Provide the (X, Y) coordinate of the cell's center where the given text is located.  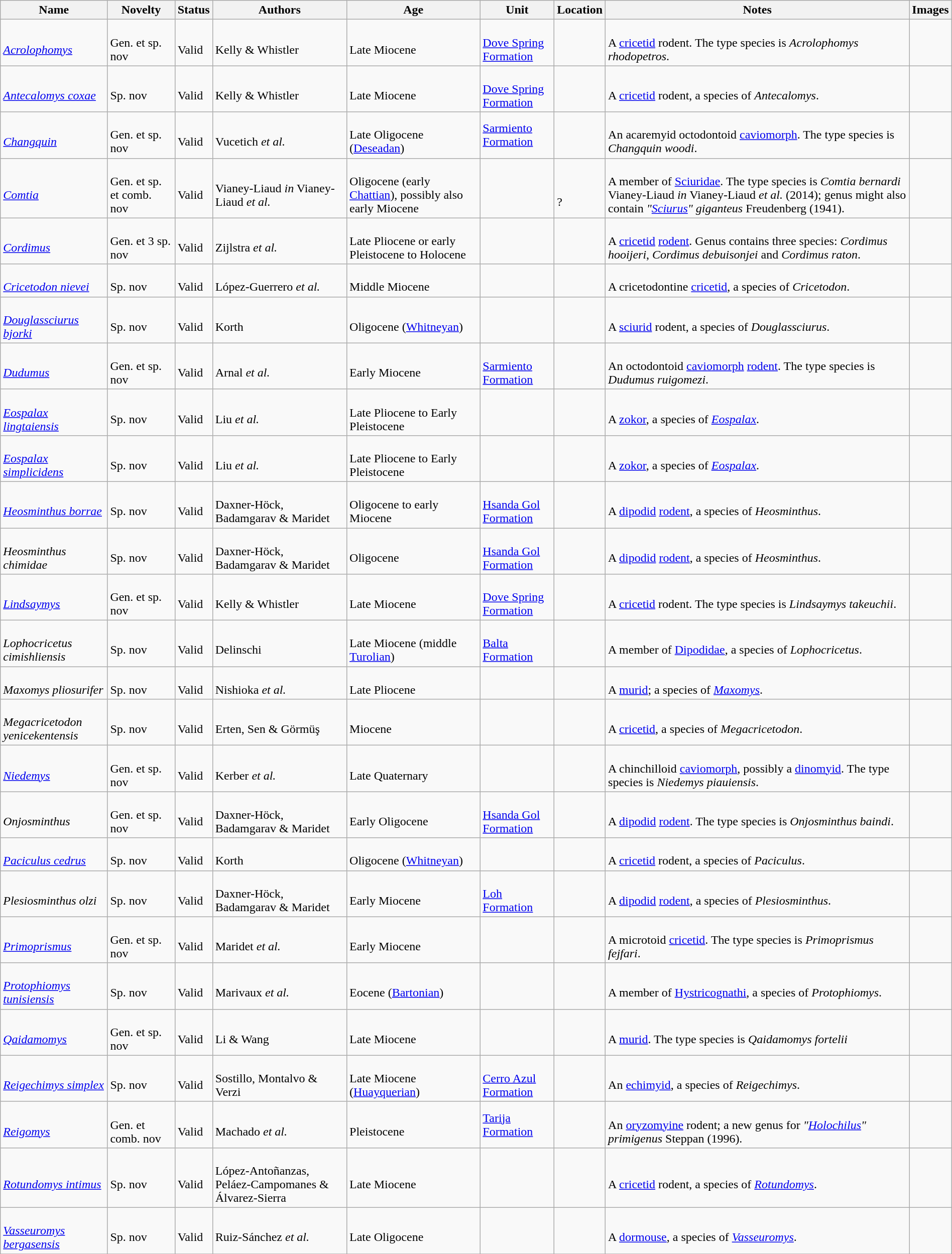
López-Guerrero et al. (279, 280)
Paciculus cedrus (54, 854)
Vasseuromys bergasensis (54, 1230)
Ruiz-Sánchez et al. (279, 1230)
A member of Dipodidae, a species of Lophocricetus. (757, 644)
Reigechimys simplex (54, 1078)
Delinschi (279, 644)
Notes (757, 10)
Cerro Azul Formation (517, 1078)
Late Pliocene (414, 683)
Eospalax lingtaiensis (54, 412)
A cricetid rodent, a species of Rotundomys. (757, 1178)
Early Oligocene (414, 815)
Eocene (Bartonian) (414, 986)
Status (194, 10)
Novelty (141, 10)
Niedemys (54, 769)
An oryzomyine rodent; a new genus for "Holochilus" primigenus Steppan (1996). (757, 1124)
Late Miocene (Huayquerian) (414, 1078)
Douglassciurus bjorki (54, 320)
A cricetid rodent. The type species is Lindsaymys takeuchii. (757, 597)
Late Oligocene (414, 1230)
A microtoid cricetid. The type species is Primoprismus fejfari. (757, 940)
A dormouse, a species of Vasseuromys. (757, 1230)
An octodontoid caviomorph rodent. The type species is Dudumus ruigomezi. (757, 366)
A sciurid rodent, a species of Douglassciurus. (757, 320)
Primoprismus (54, 940)
Gen. et sp. et comb. nov (141, 188)
Tarija Formation (517, 1124)
A cricetid rodent, a species of Paciculus. (757, 854)
Vucetich et al. (279, 135)
Machado et al. (279, 1124)
Balta Formation (517, 644)
Kerber et al. (279, 769)
Miocene (414, 722)
A cricetid rodent. Genus contains three species: Cordimus hooijeri, Cordimus debuisonjei and Cordimus raton. (757, 241)
Gen. et comb. nov (141, 1124)
Oligocene to early Miocene (414, 505)
Eospalax simplicidens (54, 458)
A chinchilloid caviomorph, possibly a dinomyid. The type species is Niedemys piauiensis. (757, 769)
Lophocricetus cimishliensis (54, 644)
Changquin (54, 135)
A cricetodontine cricetid, a species of Cricetodon. (757, 280)
Images (930, 10)
? (580, 188)
Rotundomys intimus (54, 1178)
Comtia (54, 188)
Plesiosminthus olzi (54, 894)
Heosminthus chimidae (54, 551)
López-Antoñanzas, Peláez-Campomanes & Álvarez-Sierra (279, 1178)
Oligocene (early Chattian), possibly also early Miocene (414, 188)
Erten, Sen & Görmüş (279, 722)
Nishioka et al. (279, 683)
An echimyid, a species of Reigechimys. (757, 1078)
Late Oligocene (Deseadan) (414, 135)
Protophiomys tunisiensis (54, 986)
Marivaux et al. (279, 986)
Arnal et al. (279, 366)
Dudumus (54, 366)
Pleistocene (414, 1124)
Cordimus (54, 241)
A dipodid rodent, a species of Plesiosminthus. (757, 894)
A murid. The type species is Qaidamomys fortelii (757, 1032)
Onjosminthus (54, 815)
Zijlstra et al. (279, 241)
Reigomys (54, 1124)
Cricetodon nievei (54, 280)
Late Miocene (middle Turolian) (414, 644)
Lindsaymys (54, 597)
A cricetid, a species of Megacricetodon. (757, 722)
Antecalomys coxae (54, 89)
Unit (517, 10)
Authors (279, 10)
An acaremyid octodontoid caviomorph. The type species is Changquin woodi. (757, 135)
Name (54, 10)
Acrolophomys (54, 43)
Qaidamomys (54, 1032)
Megacricetodon yenicekentensis (54, 722)
Vianey-Liaud in Vianey-Liaud et al. (279, 188)
Maridet et al. (279, 940)
Oligocene (414, 551)
Li & Wang (279, 1032)
Heosminthus borrae (54, 505)
A cricetid rodent, a species of Antecalomys. (757, 89)
Sostillo, Montalvo & Verzi (279, 1078)
A dipodid rodent. The type species is Onjosminthus baindi. (757, 815)
Gen. et 3 sp. nov (141, 241)
Location (580, 10)
A member of Hystricognathi, a species of Protophiomys. (757, 986)
Late Quaternary (414, 769)
A cricetid rodent. The type species is Acrolophomys rhodopetros. (757, 43)
A murid; a species of Maxomys. (757, 683)
Maxomys pliosurifer (54, 683)
Age (414, 10)
Late Pliocene or early Pleistocene to Holocene (414, 241)
Middle Miocene (414, 280)
Loh Formation (517, 894)
